Extract the [X, Y] coordinate from the center of the cell holding the provided text.  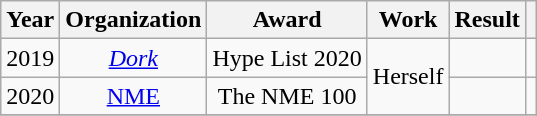
The NME 100 [287, 96]
Herself [408, 77]
Organization [134, 20]
Result [487, 20]
Dork [134, 58]
2019 [30, 58]
Award [287, 20]
Work [408, 20]
2020 [30, 96]
Year [30, 20]
Hype List 2020 [287, 58]
NME [134, 96]
